Determine the [X, Y] coordinate at the center of the cell enclosing the given text.  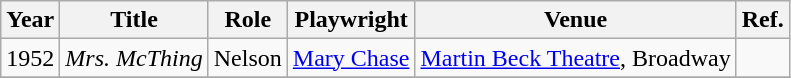
Martin Beck Theatre, Broadway [576, 58]
Mrs. McThing [134, 58]
Title [134, 20]
Role [248, 20]
Mary Chase [351, 58]
Ref. [762, 20]
1952 [30, 58]
Venue [576, 20]
Year [30, 20]
Playwright [351, 20]
Nelson [248, 58]
